Return the (X, Y) coordinate for the center point of the cell that contains the specified text.  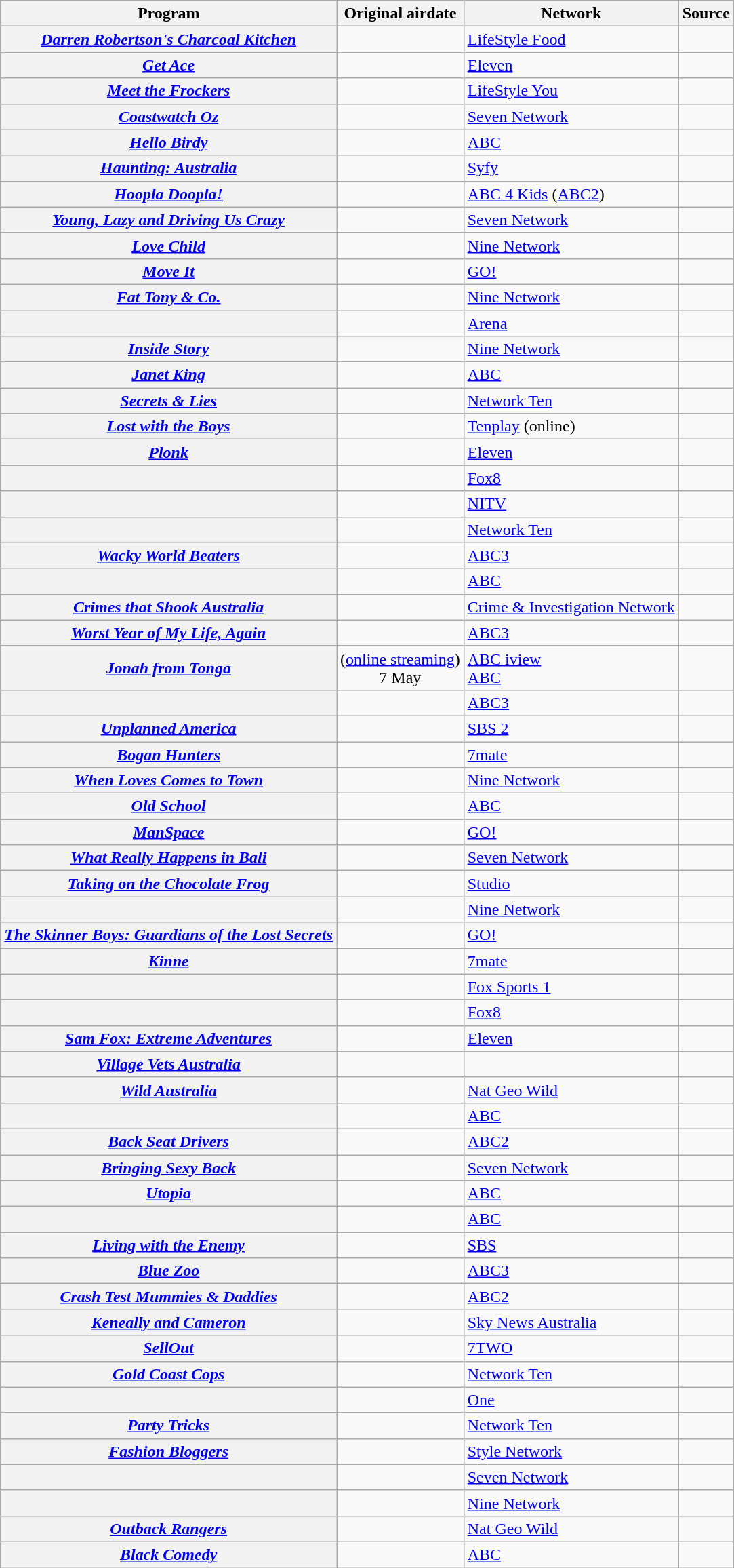
Lost with the Boys (169, 427)
Original airdate (401, 14)
Living with the Enemy (169, 1245)
Young, Lazy and Driving Us Crazy (169, 220)
Style Network (571, 1451)
Tenplay (online) (571, 427)
Hello Birdy (169, 142)
Move It (169, 271)
Wacky World Beaters (169, 555)
Get Ace (169, 65)
(online streaming)7 May (401, 667)
Sam Fox: Extreme Adventures (169, 1038)
Wild Australia (169, 1090)
Bringing Sexy Back (169, 1167)
7TWO (571, 1348)
Inside Story (169, 349)
Coastwatch Oz (169, 117)
Hoopla Doopla! (169, 194)
Kinne (169, 961)
When Loves Comes to Town (169, 781)
Janet King (169, 375)
Sky News Australia (571, 1322)
Village Vets Australia (169, 1064)
Black Comedy (169, 1554)
Fat Tony & Co. (169, 297)
Outback Rangers (169, 1529)
SBS (571, 1245)
Network (571, 14)
Fashion Bloggers (169, 1451)
What Really Happens in Bali (169, 858)
Utopia (169, 1194)
ABC iviewABC (571, 667)
Bogan Hunters (169, 755)
Darren Robertson's Charcoal Kitchen (169, 39)
Unplanned America (169, 728)
Syfy (571, 168)
ABC 4 Kids (ABC2) (571, 194)
Crimes that Shook Australia (169, 607)
Program (169, 14)
ManSpace (169, 832)
Meet the Frockers (169, 91)
LifeStyle You (571, 91)
Haunting: Australia (169, 168)
Crash Test Mummies & Daddies (169, 1297)
Studio (571, 884)
Love Child (169, 246)
Fox Sports 1 (571, 987)
Taking on the Chocolate Frog (169, 884)
Secrets & Lies (169, 401)
Back Seat Drivers (169, 1141)
Old School (169, 806)
Jonah from Tonga (169, 667)
One (571, 1400)
Source (706, 14)
SellOut (169, 1348)
Plonk (169, 452)
LifeStyle Food (571, 39)
Crime & Investigation Network (571, 607)
Keneally and Cameron (169, 1322)
SBS 2 (571, 728)
NITV (571, 504)
Gold Coast Cops (169, 1374)
The Skinner Boys: Guardians of the Lost Secrets (169, 935)
Worst Year of My Life, Again (169, 633)
Blue Zoo (169, 1271)
Party Tricks (169, 1426)
Arena (571, 324)
